Locate the cell with the specified text and output its [X, Y] center coordinate. 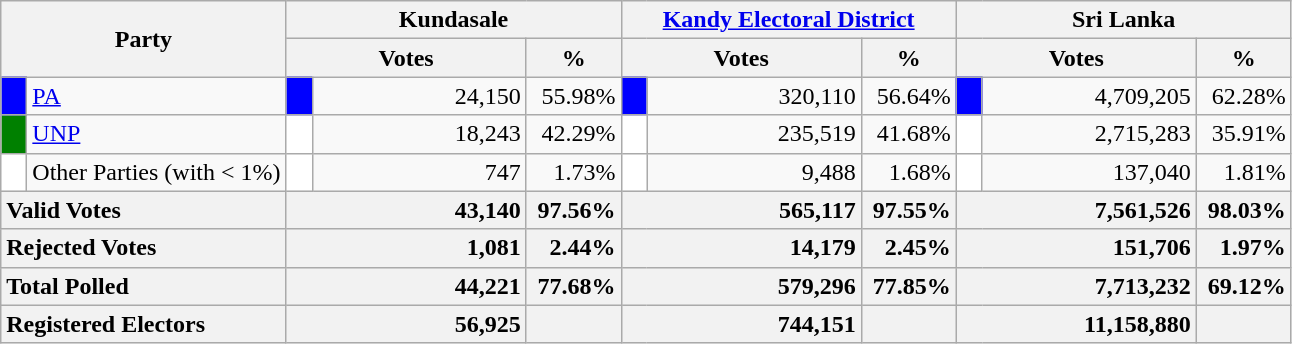
9,488 [754, 172]
565,117 [741, 210]
69.12% [1244, 286]
35.91% [1244, 134]
Registered Electors [144, 324]
7,713,232 [1076, 286]
1.97% [1244, 248]
1.68% [908, 172]
151,706 [1076, 248]
235,519 [754, 134]
4,709,205 [1089, 96]
2.45% [908, 248]
747 [419, 172]
Kandy Electoral District [788, 20]
1,081 [406, 248]
1.73% [574, 172]
98.03% [1244, 210]
62.28% [1244, 96]
Party [144, 39]
1.81% [1244, 172]
43,140 [406, 210]
55.98% [574, 96]
Total Polled [144, 286]
42.29% [574, 134]
24,150 [419, 96]
41.68% [908, 134]
Rejected Votes [144, 248]
2.44% [574, 248]
56,925 [406, 324]
Valid Votes [144, 210]
77.85% [908, 286]
320,110 [754, 96]
137,040 [1089, 172]
44,221 [406, 286]
744,151 [741, 324]
Other Parties (with < 1%) [156, 172]
97.56% [574, 210]
Sri Lanka [1124, 20]
14,179 [741, 248]
Kundasale [454, 20]
PA [156, 96]
11,158,880 [1076, 324]
2,715,283 [1089, 134]
7,561,526 [1076, 210]
56.64% [908, 96]
18,243 [419, 134]
UNP [156, 134]
77.68% [574, 286]
97.55% [908, 210]
579,296 [741, 286]
